Scan for the cell matching the given text and deliver its (X, Y) coordinate at center. 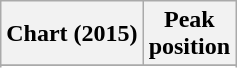
Chart (2015) (72, 34)
Peak position (189, 34)
